Detect which cell encompasses the target text, then output its [x, y] center coordinate. 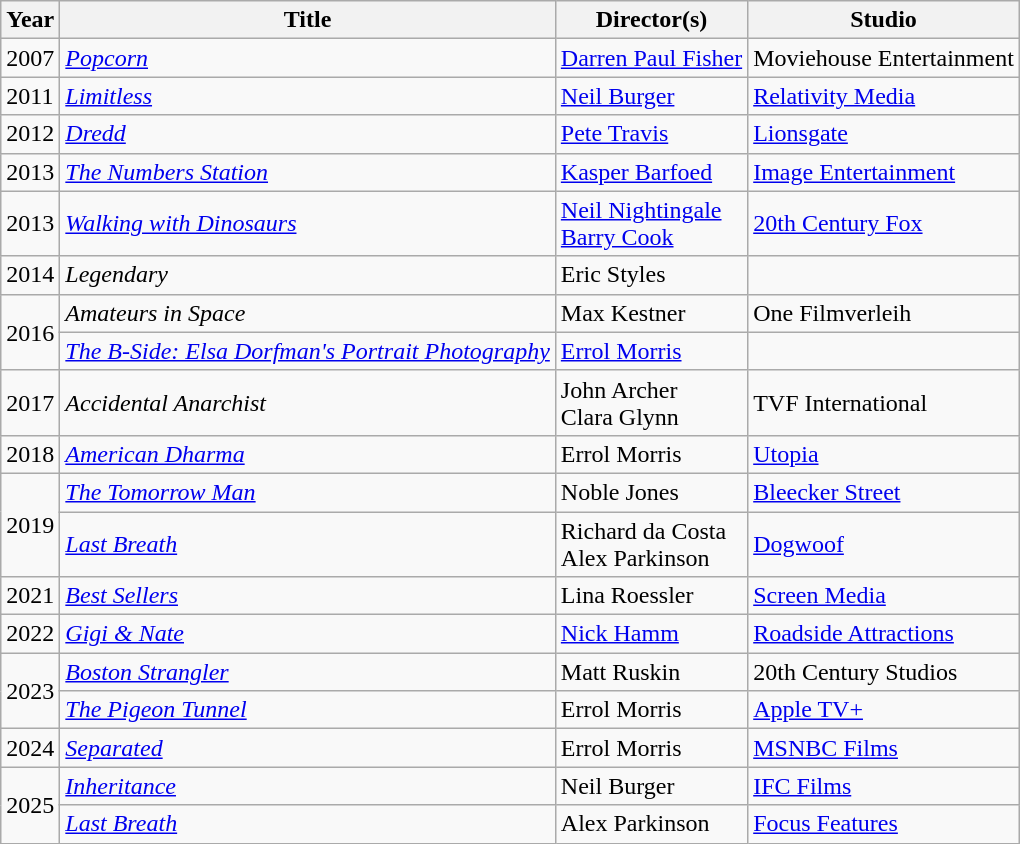
2023 [30, 691]
2012 [30, 134]
Walking with Dinosaurs [308, 224]
2018 [30, 454]
Amateurs in Space [308, 313]
2017 [30, 402]
The Pigeon Tunnel [308, 710]
Popcorn [308, 58]
IFC Films [884, 786]
Utopia [884, 454]
Bleecker Street [884, 492]
Roadside Attractions [884, 634]
Limitless [308, 96]
20th Century Fox [884, 224]
Dredd [308, 134]
2014 [30, 275]
Eric Styles [651, 275]
2011 [30, 96]
Image Entertainment [884, 172]
Gigi & Nate [308, 634]
Legendary [308, 275]
Inheritance [308, 786]
2007 [30, 58]
Dogwoof [884, 544]
Richard da CostaAlex Parkinson [651, 544]
The Tomorrow Man [308, 492]
American Dharma [308, 454]
Lina Roessler [651, 596]
Best Sellers [308, 596]
Focus Features [884, 824]
One Filmverleih [884, 313]
Year [30, 20]
Boston Strangler [308, 672]
Moviehouse Entertainment [884, 58]
2016 [30, 332]
Kasper Barfoed [651, 172]
Alex Parkinson [651, 824]
Separated [308, 748]
Director(s) [651, 20]
Max Kestner [651, 313]
2022 [30, 634]
Title [308, 20]
2024 [30, 748]
Apple TV+ [884, 710]
Darren Paul Fisher [651, 58]
John ArcherClara Glynn [651, 402]
Pete Travis [651, 134]
The B-Side: Elsa Dorfman's Portrait Photography [308, 351]
TVF International [884, 402]
Lionsgate [884, 134]
2021 [30, 596]
Studio [884, 20]
Screen Media [884, 596]
20th Century Studios [884, 672]
Noble Jones [651, 492]
Matt Ruskin [651, 672]
Nick Hamm [651, 634]
MSNBC Films [884, 748]
The Numbers Station [308, 172]
Relativity Media [884, 96]
2019 [30, 524]
Accidental Anarchist [308, 402]
2025 [30, 805]
Neil NightingaleBarry Cook [651, 224]
